For the text-containing cell, return its midpoint in (X, Y) coordinate format. 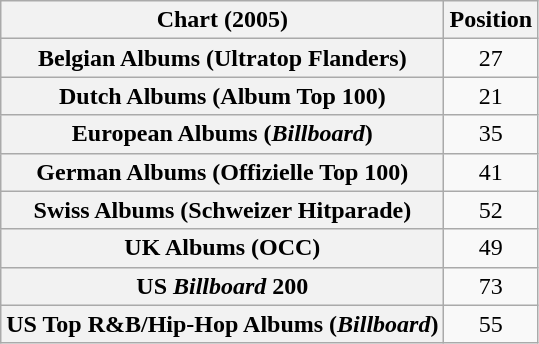
UK Albums (OCC) (222, 248)
73 (491, 286)
German Albums (Offizielle Top 100) (222, 172)
35 (491, 134)
52 (491, 210)
49 (491, 248)
US Billboard 200 (222, 286)
Dutch Albums (Album Top 100) (222, 96)
Swiss Albums (Schweizer Hitparade) (222, 210)
41 (491, 172)
21 (491, 96)
Position (491, 20)
Chart (2005) (222, 20)
US Top R&B/Hip-Hop Albums (Billboard) (222, 324)
27 (491, 58)
Belgian Albums (Ultratop Flanders) (222, 58)
55 (491, 324)
European Albums (Billboard) (222, 134)
